Detect which cell encompasses the target text, then output its (X, Y) center coordinate. 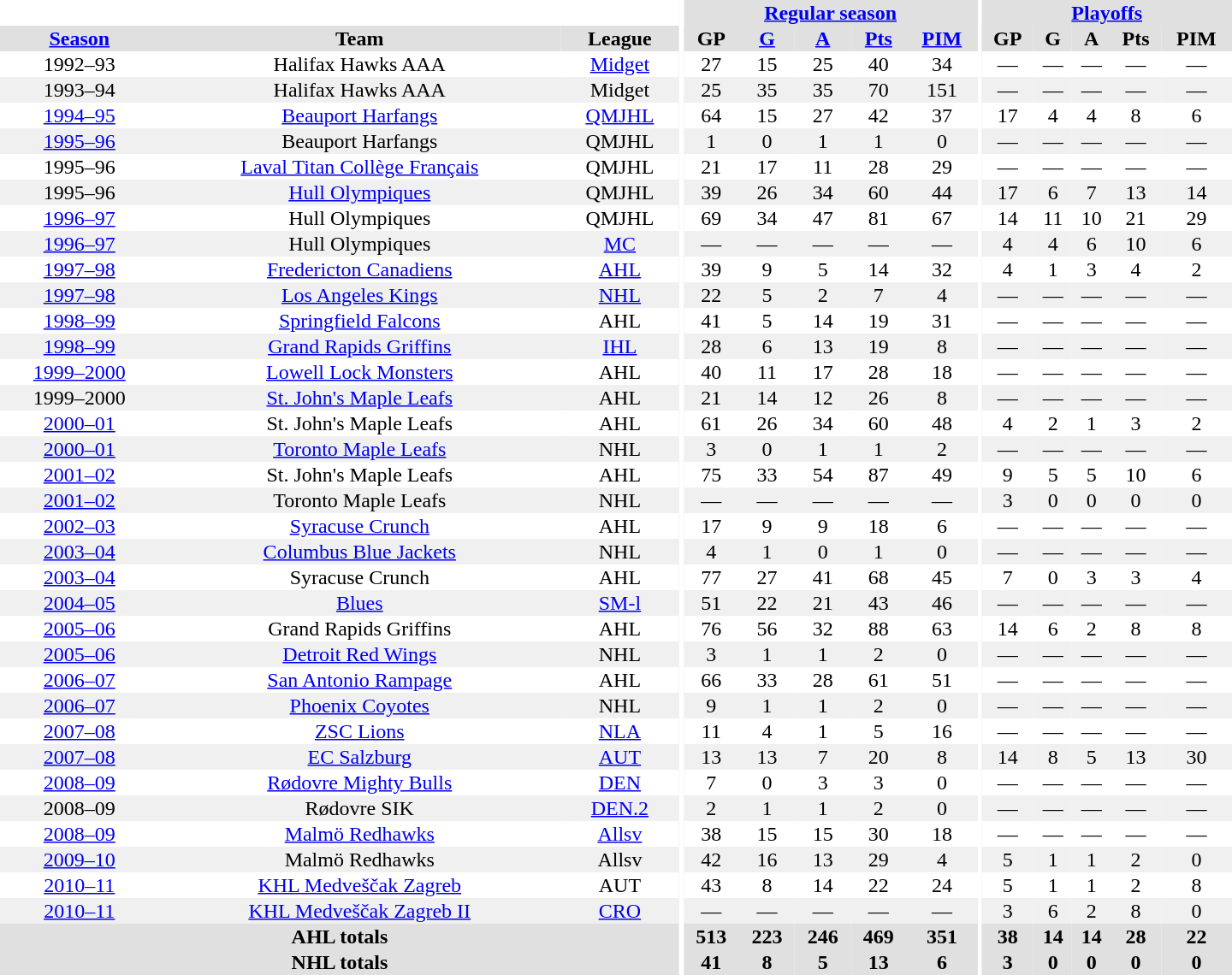
Detroit Red Wings (360, 654)
63 (941, 629)
DEN (619, 783)
Los Angeles Kings (360, 295)
49 (941, 475)
Phoenix Coyotes (360, 706)
Fredericton Canadiens (360, 269)
DEN.2 (619, 808)
KHL Medveščak Zagreb (360, 885)
MC (619, 244)
Springfield Falcons (360, 321)
54 (823, 475)
64 (712, 115)
Lowell Lock Monsters (360, 372)
31 (941, 321)
67 (941, 218)
AHL totals (340, 937)
Blues (360, 603)
70 (878, 90)
68 (878, 577)
EC Salzburg (360, 757)
513 (712, 937)
Playoffs (1107, 13)
Team (360, 38)
88 (878, 629)
1993–94 (80, 90)
69 (712, 218)
66 (712, 680)
SM-l (619, 603)
Season (80, 38)
2004–05 (80, 603)
37 (941, 115)
469 (878, 937)
76 (712, 629)
ZSC Lions (360, 731)
2002–03 (80, 526)
75 (712, 475)
46 (941, 603)
24 (941, 885)
12 (823, 398)
246 (823, 937)
Regular season (831, 13)
44 (941, 192)
87 (878, 475)
81 (878, 218)
223 (767, 937)
Laval Titan Collège Français (360, 167)
NHL totals (340, 962)
KHL Medveščak Zagreb II (360, 911)
1994–95 (80, 115)
IHL (619, 346)
151 (941, 90)
77 (712, 577)
45 (941, 577)
47 (823, 218)
1992–93 (80, 64)
San Antonio Rampage (360, 680)
League (619, 38)
2009–10 (80, 860)
20 (878, 757)
48 (941, 423)
Columbus Blue Jackets (360, 552)
351 (941, 937)
Rødovre Mighty Bulls (360, 783)
56 (767, 629)
CRO (619, 911)
NLA (619, 731)
Rødovre SIK (360, 808)
